For the text-containing cell, return its midpoint in (x, y) coordinate format. 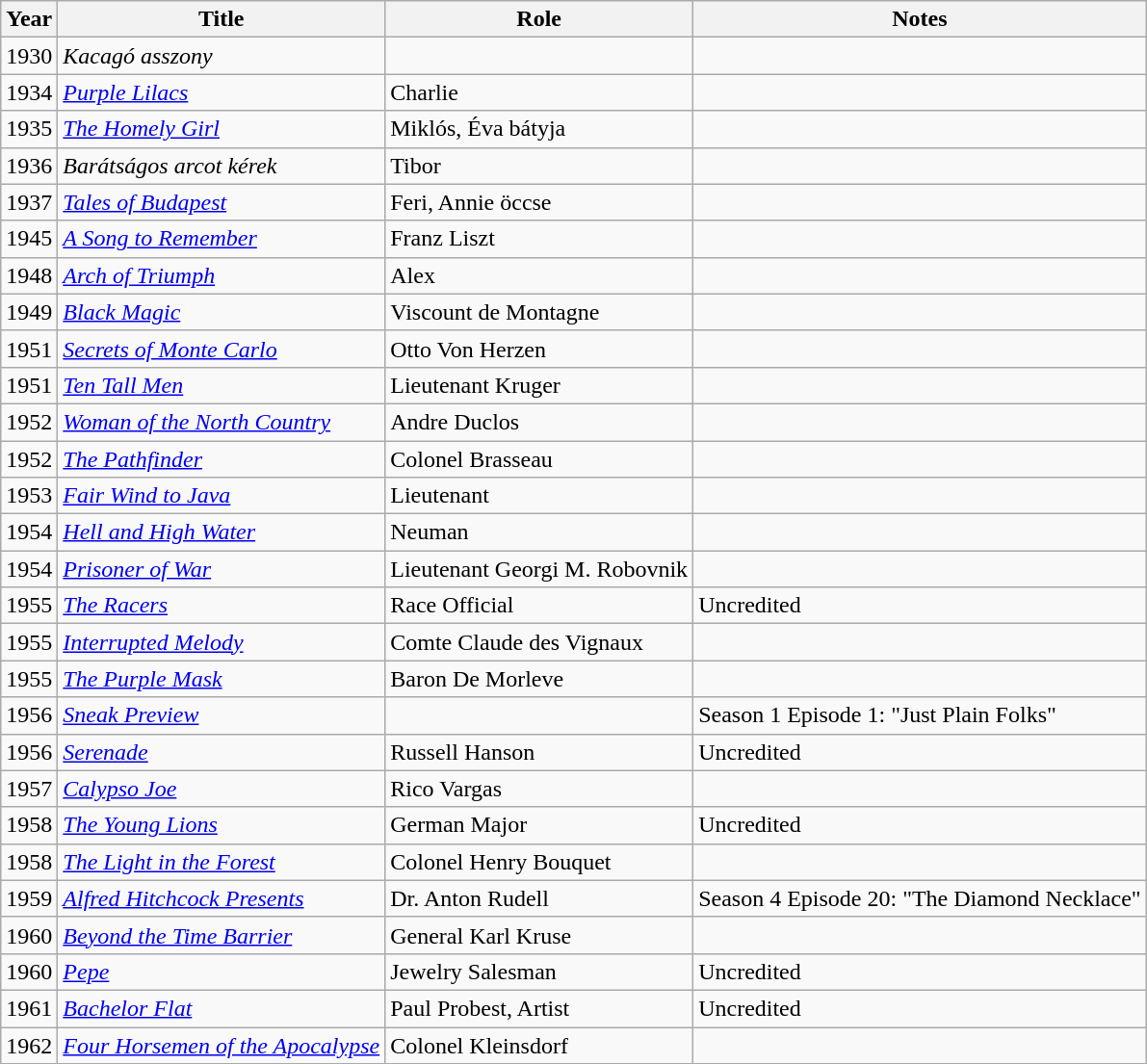
Ten Tall Men (222, 385)
Pepe (222, 972)
Baron De Morleve (539, 679)
Tales of Budapest (222, 202)
Serenade (222, 752)
Dr. Anton Rudell (539, 898)
Otto Von Herzen (539, 349)
1961 (29, 1008)
Bachelor Flat (222, 1008)
Secrets of Monte Carlo (222, 349)
1948 (29, 275)
Purple Lilacs (222, 92)
Lieutenant Kruger (539, 385)
A Song to Remember (222, 239)
Lieutenant (539, 496)
Andre Duclos (539, 422)
Calypso Joe (222, 789)
1957 (29, 789)
1936 (29, 166)
Four Horsemen of the Apocalypse (222, 1045)
Alex (539, 275)
1953 (29, 496)
The Racers (222, 606)
Prisoner of War (222, 569)
Viscount de Montagne (539, 312)
The Purple Mask (222, 679)
Neuman (539, 532)
1937 (29, 202)
1935 (29, 129)
1959 (29, 898)
The Light in the Forest (222, 862)
The Homely Girl (222, 129)
Colonel Henry Bouquet (539, 862)
Fair Wind to Java (222, 496)
Colonel Kleinsdorf (539, 1045)
Beyond the Time Barrier (222, 935)
1934 (29, 92)
Paul Probest, Artist (539, 1008)
Race Official (539, 606)
Colonel Brasseau (539, 459)
Charlie (539, 92)
Season 1 Episode 1: "Just Plain Folks" (921, 715)
Black Magic (222, 312)
Lieutenant Georgi M. Robovnik (539, 569)
Rico Vargas (539, 789)
1962 (29, 1045)
The Young Lions (222, 825)
Alfred Hitchcock Presents (222, 898)
1945 (29, 239)
The Pathfinder (222, 459)
Comte Claude des Vignaux (539, 642)
Kacagó asszony (222, 56)
Russell Hanson (539, 752)
Role (539, 19)
General Karl Kruse (539, 935)
Miklós, Éva bátyja (539, 129)
Hell and High Water (222, 532)
Tibor (539, 166)
German Major (539, 825)
Interrupted Melody (222, 642)
Title (222, 19)
Season 4 Episode 20: "The Diamond Necklace" (921, 898)
1949 (29, 312)
Year (29, 19)
Jewelry Salesman (539, 972)
Sneak Preview (222, 715)
Feri, Annie öccse (539, 202)
Arch of Triumph (222, 275)
Barátságos arcot kérek (222, 166)
Franz Liszt (539, 239)
1930 (29, 56)
Notes (921, 19)
Woman of the North Country (222, 422)
